Output the [x, y] coordinate of the center of the cell containing the given text.  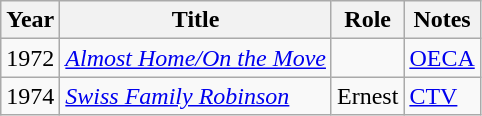
CTV [442, 96]
Ernest [367, 96]
Role [367, 20]
1974 [30, 96]
Almost Home/On the Move [196, 58]
Year [30, 20]
Notes [442, 20]
1972 [30, 58]
Swiss Family Robinson [196, 96]
Title [196, 20]
OECA [442, 58]
